Locate the cell with the specified text and output its (x, y) center coordinate. 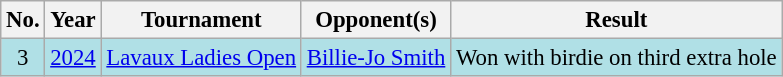
Won with birdie on third extra hole (616, 58)
Tournament (201, 20)
No. (23, 20)
Year (73, 20)
Opponent(s) (376, 20)
3 (23, 58)
Lavaux Ladies Open (201, 58)
2024 (73, 58)
Billie-Jo Smith (376, 58)
Result (616, 20)
